Extract the [x, y] coordinate from the center of the cell holding the provided text.  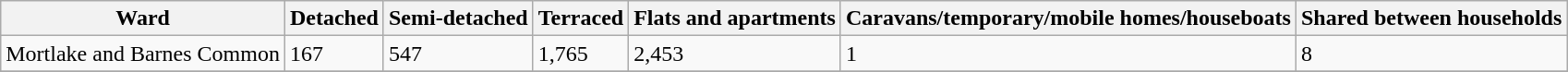
547 [458, 54]
Caravans/temporary/mobile homes/houseboats [1067, 18]
Flats and apartments [735, 18]
167 [334, 54]
Ward [143, 18]
1 [1067, 54]
Semi-detached [458, 18]
Mortlake and Barnes Common [143, 54]
8 [1431, 54]
Shared between households [1431, 18]
Detached [334, 18]
1,765 [580, 54]
2,453 [735, 54]
Terraced [580, 18]
